Return [X, Y] of the center of cell containing provided text 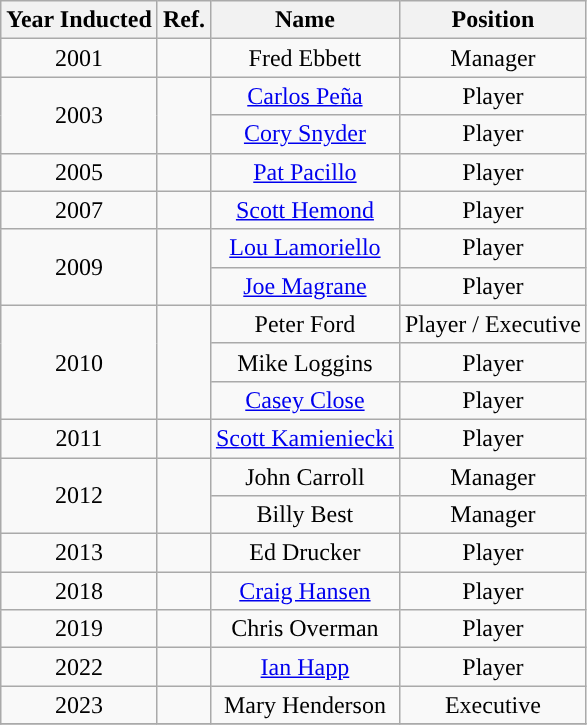
2022 [80, 667]
Mike Loggins [304, 362]
2018 [80, 591]
Peter Ford [304, 324]
2005 [80, 172]
Casey Close [304, 400]
Fred Ebbett [304, 58]
Ref. [184, 20]
Lou Lamoriello [304, 248]
Ed Drucker [304, 553]
Mary Henderson [304, 705]
Pat Pacillo [304, 172]
2007 [80, 210]
2011 [80, 438]
Name [304, 20]
2023 [80, 705]
Chris Overman [304, 629]
2019 [80, 629]
2001 [80, 58]
Billy Best [304, 515]
Ian Happ [304, 667]
2013 [80, 553]
Executive [492, 705]
Scott Hemond [304, 210]
2003 [80, 115]
Position [492, 20]
Year Inducted [80, 20]
Joe Magrane [304, 286]
2012 [80, 496]
Cory Snyder [304, 134]
Craig Hansen [304, 591]
2010 [80, 362]
2009 [80, 267]
Player / Executive [492, 324]
John Carroll [304, 477]
Carlos Peña [304, 96]
Scott Kamieniecki [304, 438]
